Search for the cell housing the specified text and yield its [X, Y] center coordinate. 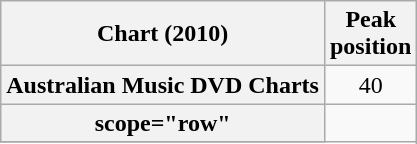
40 [370, 85]
Peakposition [370, 34]
Chart (2010) [163, 34]
Australian Music DVD Charts [163, 85]
scope="row" [163, 123]
